Capture the cell that displays the provided text and extract its [X, Y] central coordinate. 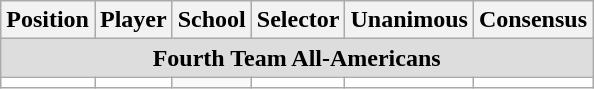
Fourth Team All-Americans [297, 58]
Unanimous [409, 20]
School [212, 20]
Selector [298, 20]
Position [48, 20]
Player [133, 20]
Consensus [532, 20]
